From the cell containing the given text, extract its center point as [x, y] coordinate. 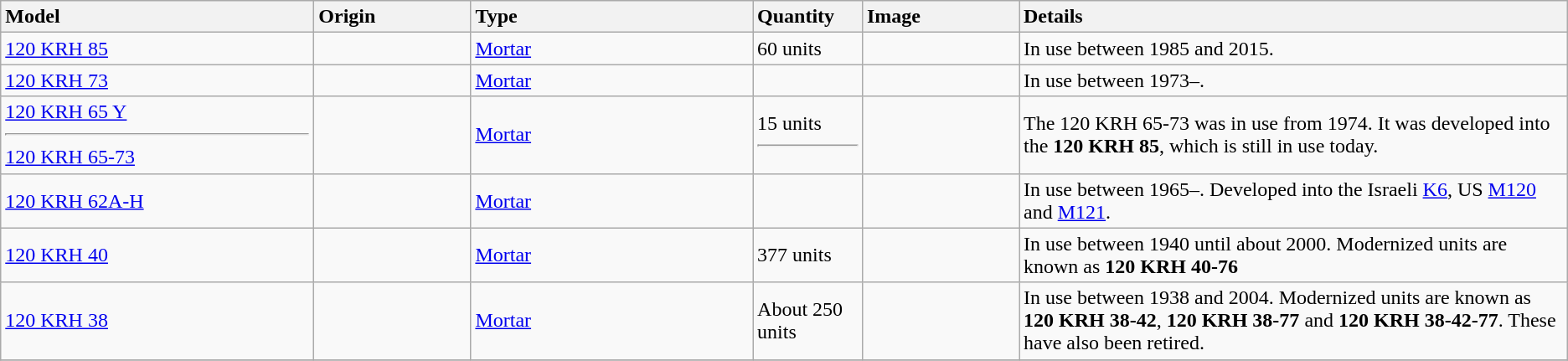
60 units [807, 49]
In use between 1940 until about 2000. Modernized units are known as 120 KRH 40-76 [1293, 255]
Type [611, 17]
15 units [807, 135]
In use between 1985 and 2015. [1293, 49]
Model [157, 17]
About 250 units [807, 321]
Image [940, 17]
In use between 1965–. Developed into the Israeli K6, US M120 and M121. [1293, 201]
Quantity [807, 17]
120 KRH 40 [157, 255]
120 KRH 38 [157, 321]
In use between 1973–. [1293, 80]
Origin [392, 17]
120 KRH 65 Y120 KRH 65-73 [157, 135]
Details [1293, 17]
377 units [807, 255]
The 120 KRH 65-73 was in use from 1974. It was developed into the 120 KRH 85, which is still in use today. [1293, 135]
120 KRH 85 [157, 49]
120 KRH 62A-H [157, 201]
In use between 1938 and 2004. Modernized units are known as 120 KRH 38-42, 120 KRH 38-77 and 120 KRH 38-42-77. These have also been retired. [1293, 321]
120 KRH 73 [157, 80]
